Detect which cell encompasses the target text, then output its (X, Y) center coordinate. 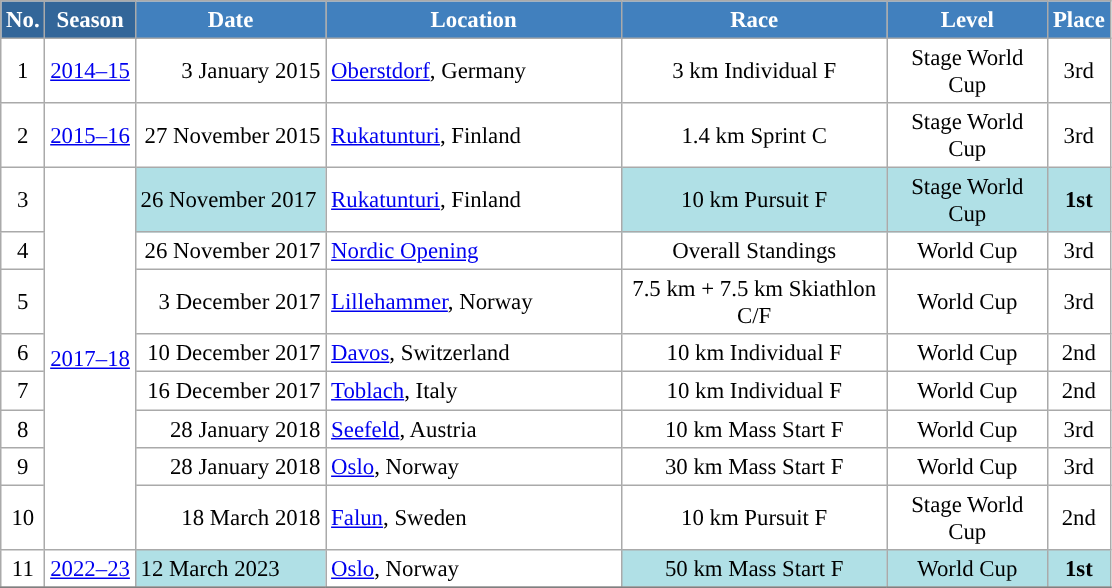
2 (23, 136)
11 (23, 568)
8 (23, 429)
Overall Standings (754, 251)
7.5 km + 7.5 km Skiathlon C/F (754, 302)
Toblach, Italy (474, 391)
Level (968, 20)
1.4 km Sprint C (754, 136)
2014–15 (90, 72)
6 (23, 353)
12 March 2023 (230, 568)
3 (23, 200)
5 (23, 302)
Season (90, 20)
2015–16 (90, 136)
Race (754, 20)
3 January 2015 (230, 72)
Date (230, 20)
2017–18 (90, 359)
16 December 2017 (230, 391)
18 March 2018 (230, 518)
Nordic Opening (474, 251)
9 (23, 466)
Oberstdorf, Germany (474, 72)
7 (23, 391)
10 December 2017 (230, 353)
30 km Mass Start F (754, 466)
10 (23, 518)
2022–23 (90, 568)
Seefeld, Austria (474, 429)
Place (1079, 20)
27 November 2015 (230, 136)
No. (23, 20)
3 December 2017 (230, 302)
50 km Mass Start F (754, 568)
10 km Mass Start F (754, 429)
3 km Individual F (754, 72)
1 (23, 72)
Lillehammer, Norway (474, 302)
Location (474, 20)
Falun, Sweden (474, 518)
Davos, Switzerland (474, 353)
4 (23, 251)
